Return (x, y) of the center of cell containing provided text 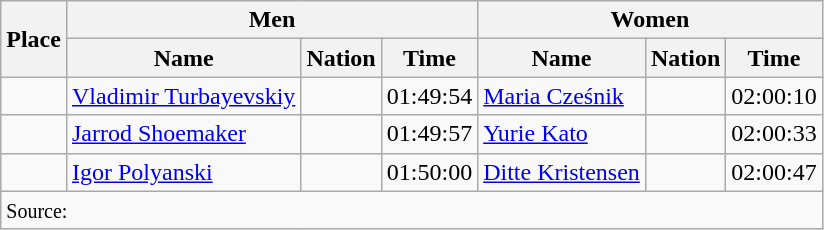
02:00:47 (774, 172)
Men (272, 20)
Place (34, 39)
Vladimir Turbayevskiy (183, 96)
02:00:33 (774, 134)
Women (650, 20)
02:00:10 (774, 96)
Yurie Kato (562, 134)
Maria Cześnik (562, 96)
Igor Polyanski (183, 172)
01:49:57 (429, 134)
Source: (412, 210)
01:49:54 (429, 96)
Jarrod Shoemaker (183, 134)
01:50:00 (429, 172)
Ditte Kristensen (562, 172)
